Capture the cell that displays the provided text and extract its (x, y) central coordinate. 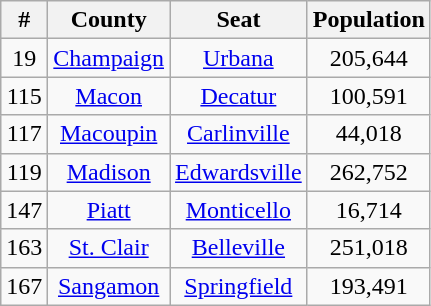
193,491 (368, 286)
Carlinville (239, 134)
Belleville (239, 248)
Champaign (109, 58)
Macon (109, 96)
251,018 (368, 248)
Sangamon (109, 286)
County (109, 20)
44,018 (368, 134)
167 (24, 286)
Urbana (239, 58)
St. Clair (109, 248)
119 (24, 172)
Monticello (239, 210)
Springfield (239, 286)
Piatt (109, 210)
Macoupin (109, 134)
163 (24, 248)
147 (24, 210)
205,644 (368, 58)
# (24, 20)
19 (24, 58)
Population (368, 20)
Decatur (239, 96)
16,714 (368, 210)
100,591 (368, 96)
Madison (109, 172)
262,752 (368, 172)
Edwardsville (239, 172)
117 (24, 134)
Seat (239, 20)
115 (24, 96)
